Capture the cell that displays the provided text and extract its (x, y) central coordinate. 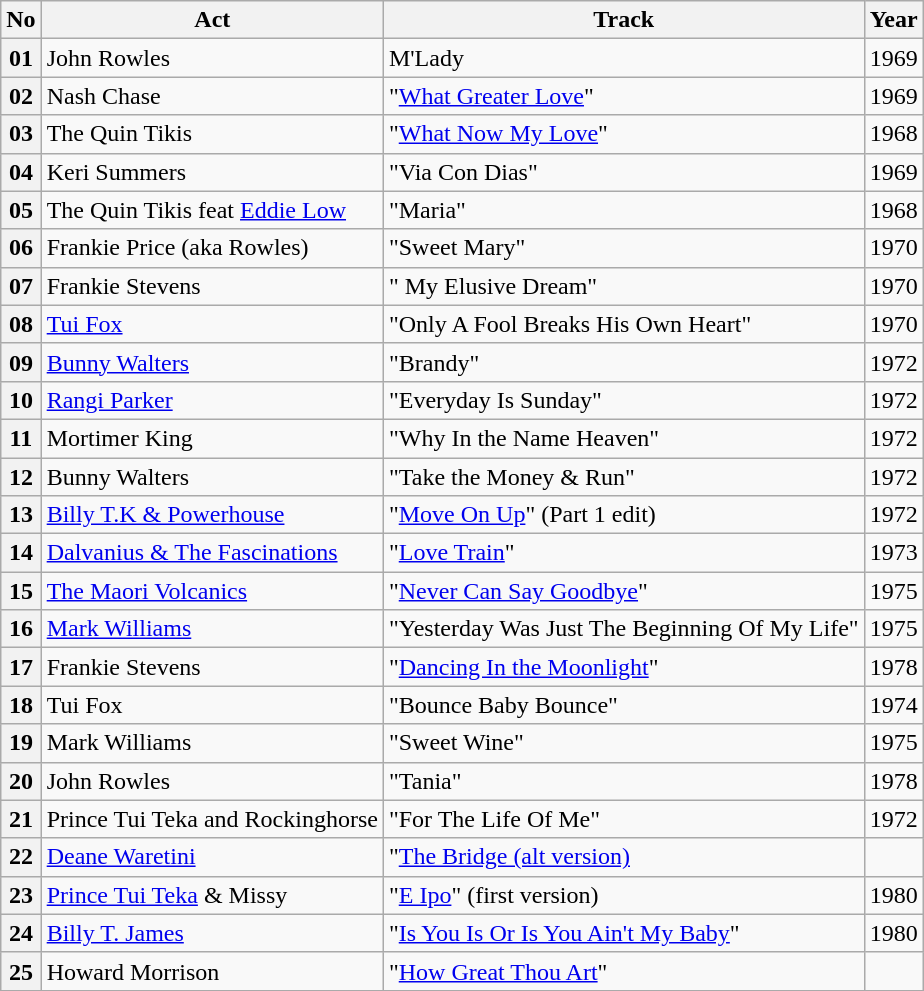
Mortimer King (212, 438)
01 (21, 58)
19 (21, 743)
"Via Con Dias" (624, 172)
M'Lady (624, 58)
23 (21, 895)
"E Ipo" (first version) (624, 895)
"What Now My Love" (624, 134)
16 (21, 629)
Frankie Price (aka Rowles) (212, 248)
Billy T. James (212, 933)
No (21, 20)
20 (21, 781)
"Tania" (624, 781)
24 (21, 933)
1974 (894, 705)
04 (21, 172)
25 (21, 971)
"Sweet Mary" (624, 248)
Billy T.K & Powerhouse (212, 515)
06 (21, 248)
Nash Chase (212, 96)
Track (624, 20)
15 (21, 591)
07 (21, 286)
13 (21, 515)
11 (21, 438)
"For The Life Of Me" (624, 819)
08 (21, 324)
The Quin Tikis feat Eddie Low (212, 210)
"Move On Up" (Part 1 edit) (624, 515)
17 (21, 667)
"Is You Is Or Is You Ain't My Baby" (624, 933)
The Maori Volcanics (212, 591)
Howard Morrison (212, 971)
"Dancing In the Moonlight" (624, 667)
"Why In the Name Heaven" (624, 438)
12 (21, 477)
Keri Summers (212, 172)
05 (21, 210)
"Brandy" (624, 362)
02 (21, 96)
Prince Tui Teka & Missy (212, 895)
14 (21, 553)
"Never Can Say Goodbye" (624, 591)
18 (21, 705)
"Yesterday Was Just The Beginning Of My Life" (624, 629)
Prince Tui Teka and Rockinghorse (212, 819)
"Take the Money & Run" (624, 477)
"Love Train" (624, 553)
"Everyday Is Sunday" (624, 400)
21 (21, 819)
03 (21, 134)
"Bounce Baby Bounce" (624, 705)
10 (21, 400)
1973 (894, 553)
Act (212, 20)
"Only A Fool Breaks His Own Heart" (624, 324)
"How Great Thou Art" (624, 971)
09 (21, 362)
" My Elusive Dream" (624, 286)
22 (21, 857)
Rangi Parker (212, 400)
"Maria" (624, 210)
The Quin Tikis (212, 134)
Year (894, 20)
"Sweet Wine" (624, 743)
"What Greater Love" (624, 96)
Dalvanius & The Fascinations (212, 553)
Deane Waretini (212, 857)
"The Bridge (alt version) (624, 857)
